Identify which cell holds the provided text, then report its [X, Y] central coordinate. 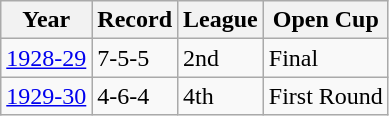
1929-30 [46, 96]
League [221, 20]
First Round [326, 96]
Open Cup [326, 20]
Record [135, 20]
4th [221, 96]
4-6-4 [135, 96]
2nd [221, 58]
Year [46, 20]
1928-29 [46, 58]
Final [326, 58]
7-5-5 [135, 58]
